Locate the cell with the specified text and output its [x, y] center coordinate. 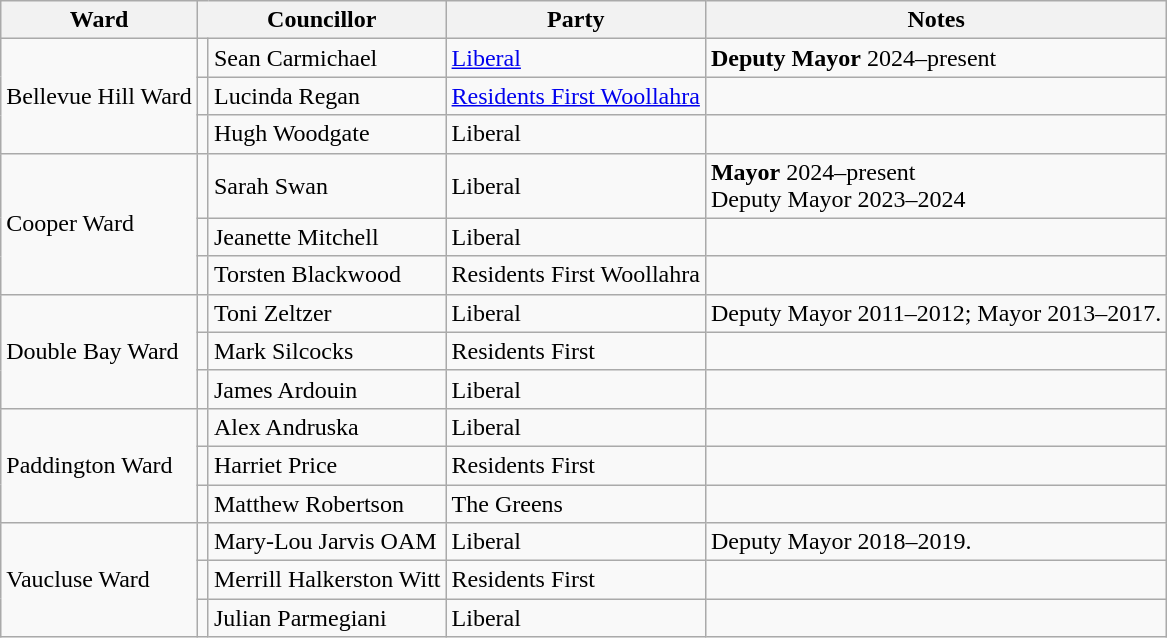
Councillor [322, 20]
Lucinda Regan [327, 96]
The Greens [576, 503]
Notes [936, 20]
Jeanette Mitchell [327, 237]
Ward [100, 20]
Hugh Woodgate [327, 134]
Party [576, 20]
Torsten Blackwood [327, 275]
James Ardouin [327, 389]
Bellevue Hill Ward [100, 96]
Sean Carmichael [327, 58]
Paddington Ward [100, 465]
Vaucluse Ward [100, 580]
Matthew Robertson [327, 503]
Julian Parmegiani [327, 618]
Deputy Mayor 2024–present [936, 58]
Toni Zeltzer [327, 313]
Mayor 2024–presentDeputy Mayor 2023–2024 [936, 186]
Deputy Mayor 2011–2012; Mayor 2013–2017. [936, 313]
Alex Andruska [327, 427]
Merrill Halkerston Witt [327, 580]
Mark Silcocks [327, 351]
Harriet Price [327, 465]
Cooper Ward [100, 224]
Sarah Swan [327, 186]
Double Bay Ward [100, 351]
Mary-Lou Jarvis OAM [327, 542]
Deputy Mayor 2018–2019. [936, 542]
